Search for the cell housing the specified text and yield its [x, y] center coordinate. 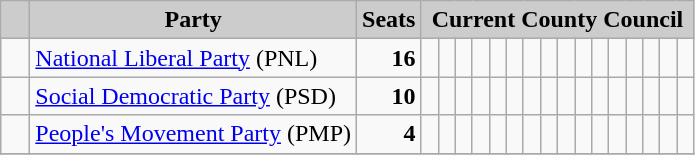
Party [194, 20]
National Liberal Party (PNL) [194, 58]
People's Movement Party (PMP) [194, 134]
10 [389, 96]
16 [389, 58]
Social Democratic Party (PSD) [194, 96]
4 [389, 134]
Seats [389, 20]
Current County Council [558, 20]
